Return (x, y) of the center of cell containing provided text 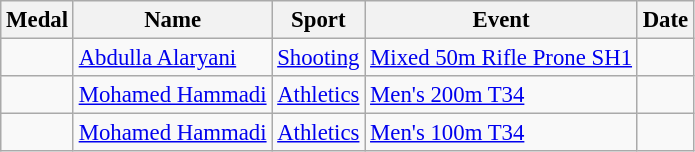
Name (172, 20)
Event (502, 20)
Men's 200m T34 (502, 95)
Shooting (318, 58)
Men's 100m T34 (502, 133)
Medal (38, 20)
Date (665, 20)
Mixed 50m Rifle Prone SH1 (502, 58)
Abdulla Alaryani (172, 58)
Sport (318, 20)
